Scan for the cell matching the given text and deliver its [X, Y] coordinate at center. 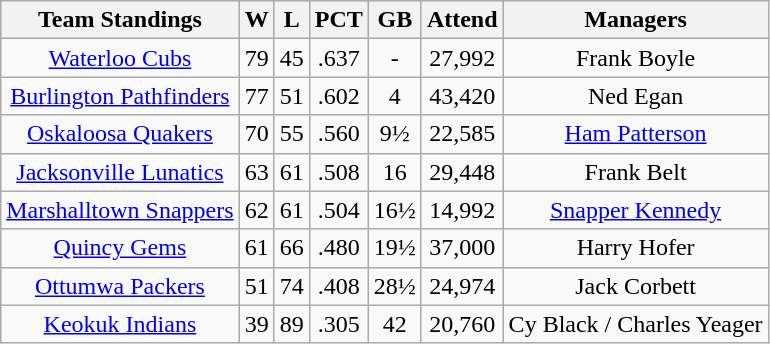
Ned Egan [636, 96]
74 [292, 286]
77 [256, 96]
Jacksonville Lunatics [120, 172]
Cy Black / Charles Yeager [636, 324]
39 [256, 324]
27,992 [462, 58]
24,974 [462, 286]
.602 [338, 96]
Ottumwa Packers [120, 286]
.560 [338, 134]
.637 [338, 58]
9½ [394, 134]
.480 [338, 248]
GB [394, 20]
Waterloo Cubs [120, 58]
W [256, 20]
43,420 [462, 96]
Frank Boyle [636, 58]
.504 [338, 210]
Managers [636, 20]
28½ [394, 286]
.408 [338, 286]
Attend [462, 20]
37,000 [462, 248]
Frank Belt [636, 172]
- [394, 58]
45 [292, 58]
.508 [338, 172]
.305 [338, 324]
14,992 [462, 210]
Burlington Pathfinders [120, 96]
Jack Corbett [636, 286]
Oskaloosa Quakers [120, 134]
62 [256, 210]
19½ [394, 248]
Quincy Gems [120, 248]
42 [394, 324]
Keokuk Indians [120, 324]
Harry Hofer [636, 248]
66 [292, 248]
Ham Patterson [636, 134]
79 [256, 58]
16½ [394, 210]
89 [292, 324]
Team Standings [120, 20]
Snapper Kennedy [636, 210]
L [292, 20]
63 [256, 172]
55 [292, 134]
29,448 [462, 172]
PCT [338, 20]
70 [256, 134]
16 [394, 172]
20,760 [462, 324]
22,585 [462, 134]
Marshalltown Snappers [120, 210]
4 [394, 96]
